Determine the [X, Y] coordinate at the center of the cell enclosing the given text.  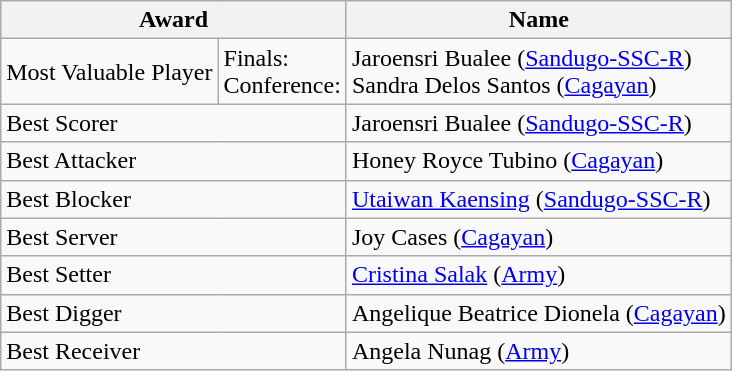
Angela Nunag (Army) [538, 351]
Finals:Conference: [282, 72]
Honey Royce Tubino (Cagayan) [538, 161]
Best Blocker [174, 199]
Best Server [174, 237]
Name [538, 20]
Joy Cases (Cagayan) [538, 237]
Best Digger [174, 313]
Best Receiver [174, 351]
Best Scorer [174, 123]
Cristina Salak (Army) [538, 275]
Utaiwan Kaensing (Sandugo-SSC-R) [538, 199]
Most Valuable Player [110, 72]
Award [174, 20]
Best Setter [174, 275]
Jaroensri Bualee (Sandugo-SSC-R) Sandra Delos Santos (Cagayan) [538, 72]
Angelique Beatrice Dionela (Cagayan) [538, 313]
Jaroensri Bualee (Sandugo-SSC-R) [538, 123]
Best Attacker [174, 161]
